Identify which cell holds the provided text, then report its [X, Y] central coordinate. 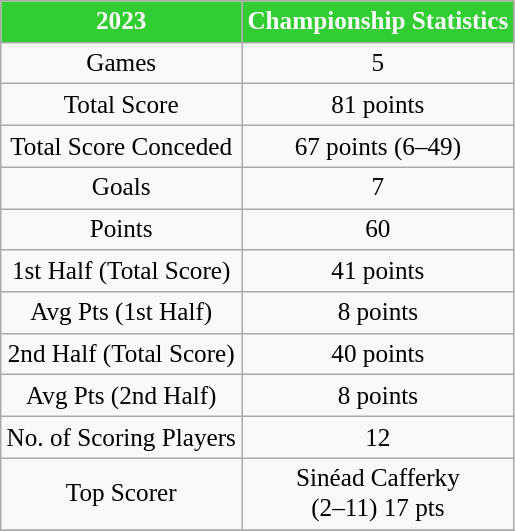
Championship Statistics [378, 22]
Avg Pts (1st Half) [122, 313]
Avg Pts (2nd Half) [122, 396]
5 [378, 63]
40 points [378, 354]
Games [122, 63]
7 [378, 188]
41 points [378, 271]
Sinéad Cafferky(2–11) 17 pts [378, 494]
60 [378, 229]
Total Score Conceded [122, 146]
2nd Half (Total Score) [122, 354]
2023 [122, 22]
67 points (6–49) [378, 146]
Total Score [122, 105]
81 points [378, 105]
Points [122, 229]
Top Scorer [122, 494]
12 [378, 437]
1st Half (Total Score) [122, 271]
Goals [122, 188]
No. of Scoring Players [122, 437]
